Extract the [x, y] coordinate from the center of the cell holding the provided text.  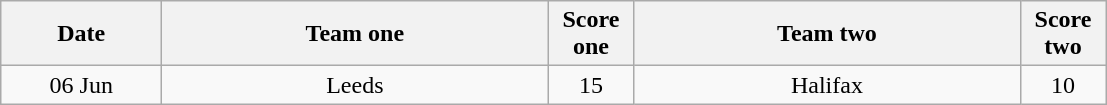
Team two [827, 34]
Leeds [355, 85]
15 [591, 85]
Score two [1063, 34]
Score one [591, 34]
Halifax [827, 85]
Team one [355, 34]
06 Jun [82, 85]
Date [82, 34]
10 [1063, 85]
